Capture the cell that displays the provided text and extract its (x, y) central coordinate. 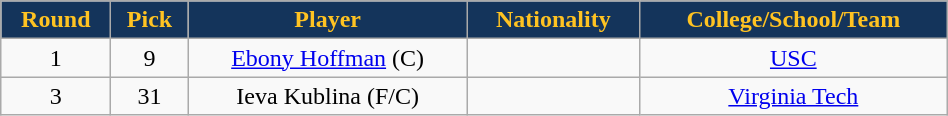
USC (793, 58)
Round (56, 20)
Virginia Tech (793, 96)
3 (56, 96)
Pick (150, 20)
Player (328, 20)
Ieva Kublina (F/C) (328, 96)
Ebony Hoffman (C) (328, 58)
9 (150, 58)
31 (150, 96)
College/School/Team (793, 20)
1 (56, 58)
Nationality (553, 20)
